Capture the cell that displays the provided text and extract its [X, Y] central coordinate. 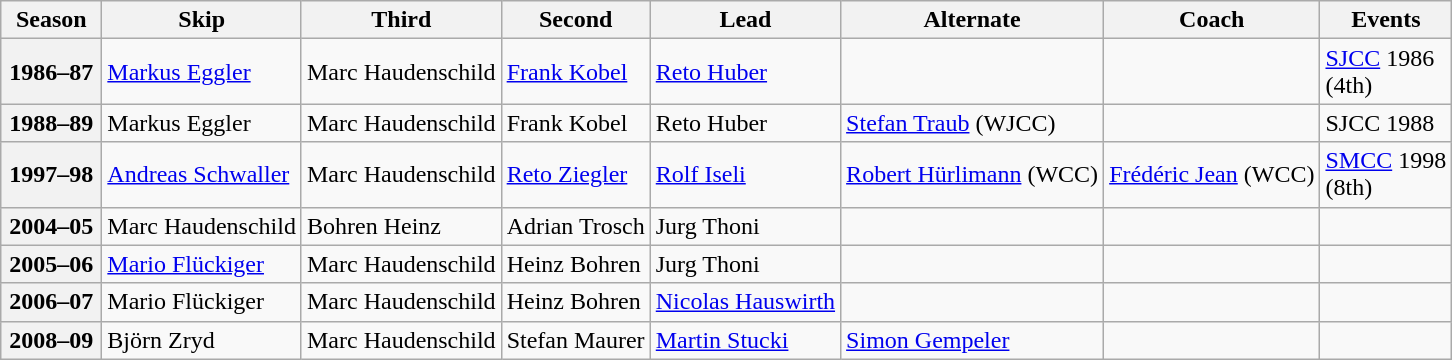
Coach [1212, 20]
Second [576, 20]
Nicolas Hauswirth [745, 302]
SJCC 1986 (4th) [1386, 72]
1986–87 [52, 72]
Robert Hürlimann (WCC) [972, 174]
Rolf Iseli [745, 174]
SMCC 1998 (8th) [1386, 174]
Skip [202, 20]
Simon Gempeler [972, 340]
2005–06 [52, 264]
Frédéric Jean (WCC) [1212, 174]
2004–05 [52, 226]
Lead [745, 20]
2006–07 [52, 302]
Third [401, 20]
Season [52, 20]
1997–98 [52, 174]
Events [1386, 20]
1988–89 [52, 123]
SJCC 1988 [1386, 123]
2008–09 [52, 340]
Stefan Maurer [576, 340]
Reto Ziegler [576, 174]
Alternate [972, 20]
Martin Stucki [745, 340]
Adrian Trosch [576, 226]
Andreas Schwaller [202, 174]
Bohren Heinz [401, 226]
Björn Zryd [202, 340]
Stefan Traub (WJCC) [972, 123]
